Pinpoint the cell where the given text exists, returning its (x, y) midpoint coordinate. 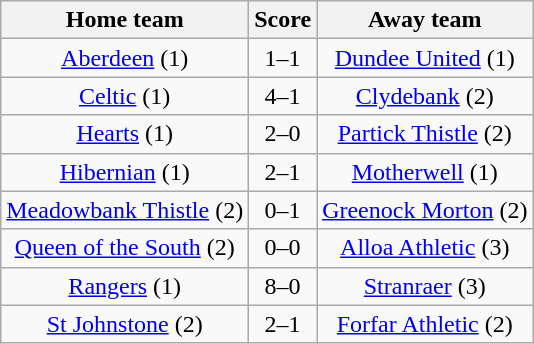
Away team (425, 20)
Clydebank (2) (425, 96)
Rangers (1) (125, 286)
Score (283, 20)
Hibernian (1) (125, 172)
Motherwell (1) (425, 172)
Meadowbank Thistle (2) (125, 210)
St Johnstone (2) (125, 324)
Queen of the South (2) (125, 248)
Forfar Athletic (2) (425, 324)
Aberdeen (1) (125, 58)
Dundee United (1) (425, 58)
0–0 (283, 248)
Partick Thistle (2) (425, 134)
Greenock Morton (2) (425, 210)
Alloa Athletic (3) (425, 248)
Hearts (1) (125, 134)
Home team (125, 20)
8–0 (283, 286)
2–0 (283, 134)
0–1 (283, 210)
1–1 (283, 58)
4–1 (283, 96)
Celtic (1) (125, 96)
Stranraer (3) (425, 286)
